Determine the (x, y) coordinate at the center of the cell enclosing the given text.  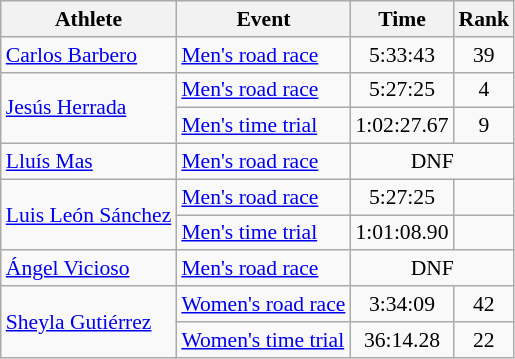
Event (263, 19)
1:01:08.90 (402, 233)
36:14.28 (402, 340)
Luis León Sánchez (89, 214)
42 (484, 304)
5:33:43 (402, 55)
4 (484, 90)
Women's time trial (263, 340)
9 (484, 126)
Ángel Vicioso (89, 269)
39 (484, 55)
Athlete (89, 19)
Jesús Herrada (89, 108)
Rank (484, 19)
3:34:09 (402, 304)
1:02:27.67 (402, 126)
Lluís Mas (89, 162)
Women's road race (263, 304)
Time (402, 19)
Carlos Barbero (89, 55)
Sheyla Gutiérrez (89, 322)
22 (484, 340)
